Output the (X, Y) coordinate of the center of the cell containing the given text.  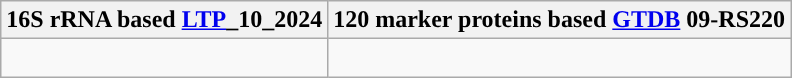
16S rRNA based LTP_10_2024 (164, 20)
120 marker proteins based GTDB 09-RS220 (560, 20)
